Find where the given text appears and provide that cell's center as [x, y] coordinate. 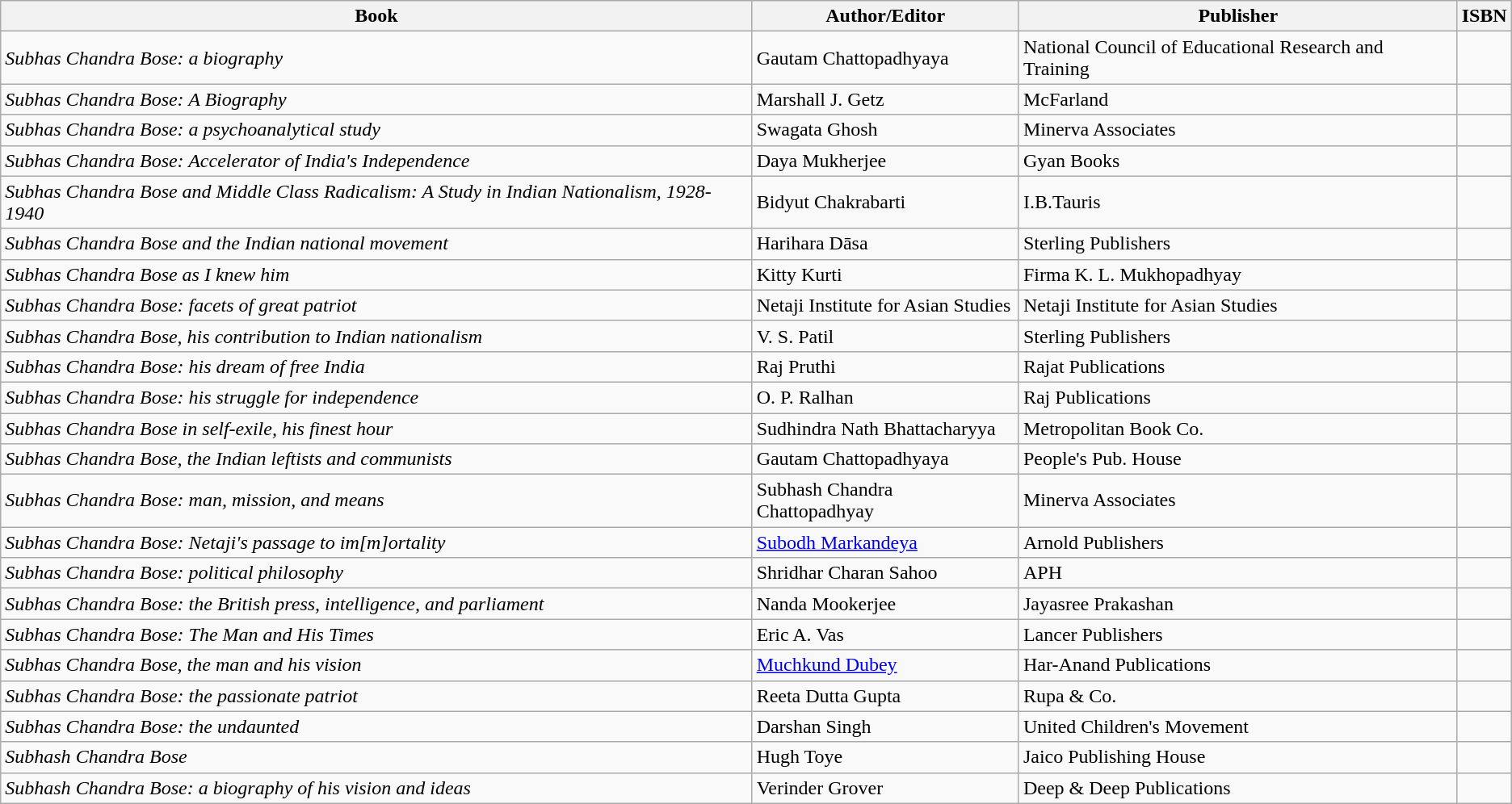
Rajat Publications [1237, 366]
Subhas Chandra Bose: his dream of free India [376, 366]
National Council of Educational Research and Training [1237, 58]
Eric A. Vas [885, 634]
Arnold Publishers [1237, 542]
Subhas Chandra Bose: the British press, intelligence, and parliament [376, 604]
Subhas Chandra Bose in self-exile, his finest hour [376, 429]
Lancer Publishers [1237, 634]
Verinder Grover [885, 788]
V. S. Patil [885, 336]
ISBN [1485, 16]
Subhas Chandra Bose: the undaunted [376, 727]
Subhas Chandra Bose: a biography [376, 58]
Subhas Chandra Bose: his struggle for independence [376, 397]
Bidyut Chakrabarti [885, 202]
Book [376, 16]
Subhas Chandra Bose: a psychoanalytical study [376, 130]
Subhas Chandra Bose, the man and his vision [376, 665]
Subhash Chandra Chattopadhyay [885, 500]
Jaico Publishing House [1237, 757]
Rupa & Co. [1237, 696]
APH [1237, 573]
United Children's Movement [1237, 727]
Subhas Chandra Bose, the Indian leftists and communists [376, 459]
Subhas Chandra Bose: The Man and His Times [376, 634]
Swagata Ghosh [885, 130]
Gyan Books [1237, 161]
Darshan Singh [885, 727]
Subhas Chandra Bose: facets of great patriot [376, 305]
Deep & Deep Publications [1237, 788]
Hugh Toye [885, 757]
Raj Publications [1237, 397]
McFarland [1237, 99]
People's Pub. House [1237, 459]
Subhas Chandra Bose and the Indian national movement [376, 244]
Raj Pruthi [885, 366]
Shridhar Charan Sahoo [885, 573]
Harihara Dāsa [885, 244]
Publisher [1237, 16]
Subhas Chandra Bose: Netaji's passage to im[m]ortality [376, 542]
Subhas Chandra Bose: political philosophy [376, 573]
Kitty Kurti [885, 274]
Nanda Mookerjee [885, 604]
Firma K. L. Mukhopadhyay [1237, 274]
Subhas Chandra Bose: Accelerator of India's Independence [376, 161]
Daya Mukherjee [885, 161]
Reeta Dutta Gupta [885, 696]
Metropolitan Book Co. [1237, 429]
Subhas Chandra Bose as I knew him [376, 274]
Muchkund Dubey [885, 665]
Subhas Chandra Bose: the passionate patriot [376, 696]
Subhash Chandra Bose: a biography of his vision and ideas [376, 788]
I.B.Tauris [1237, 202]
Subhas Chandra Bose and Middle Class Radicalism: A Study in Indian Nationalism, 1928-1940 [376, 202]
Subhas Chandra Bose: A Biography [376, 99]
Subodh Markandeya [885, 542]
Marshall J. Getz [885, 99]
Author/Editor [885, 16]
Jayasree Prakashan [1237, 604]
Har-Anand Publications [1237, 665]
Subhash Chandra Bose [376, 757]
O. P. Ralhan [885, 397]
Sudhindra Nath Bhattacharyya [885, 429]
Subhas Chandra Bose: man, mission, and means [376, 500]
Subhas Chandra Bose, his contribution to Indian nationalism [376, 336]
